Return [X, Y] of the center of cell containing provided text 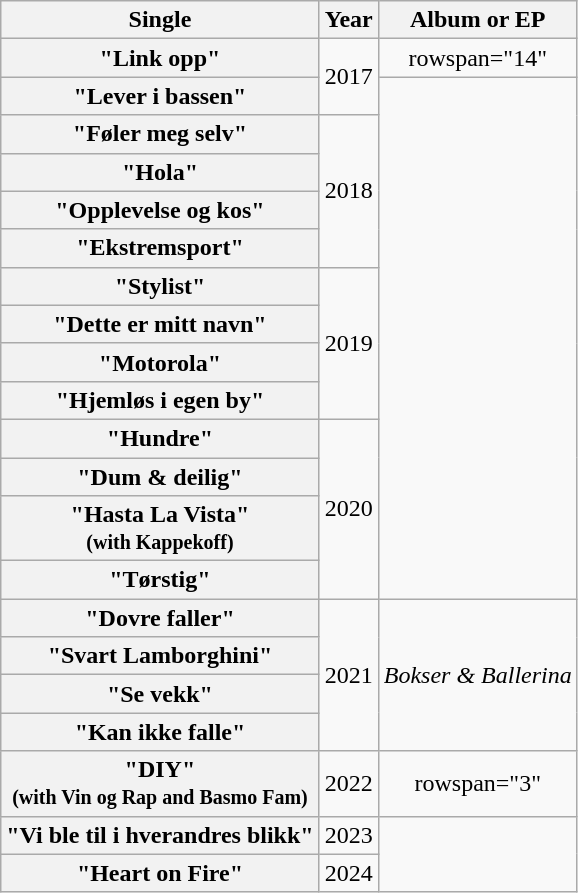
"Se vekk" [160, 694]
2021 [348, 675]
"Hasta La Vista"(with Kappekoff) [160, 528]
"Dette er mitt navn" [160, 324]
Year [348, 20]
"Lever i bassen" [160, 96]
Album or EP [478, 20]
2023 [348, 835]
Bokser & Ballerina [478, 675]
"Tørstig" [160, 580]
2019 [348, 343]
2020 [348, 508]
"Ekstremsport" [160, 248]
"Heart on Fire" [160, 873]
"DIY"(with Vin og Rap and Basmo Fam) [160, 784]
Single [160, 20]
"Dovre faller" [160, 618]
"Hundre" [160, 438]
2024 [348, 873]
"Opplevelse og kos" [160, 210]
"Link opp" [160, 58]
"Føler meg selv" [160, 134]
"Motorola" [160, 362]
rowspan="14" [478, 58]
2022 [348, 784]
"Kan ikke falle" [160, 732]
"Dum & deilig" [160, 477]
"Hjemløs i egen by" [160, 400]
"Svart Lamborghini" [160, 656]
2017 [348, 77]
"Hola" [160, 172]
2018 [348, 191]
"Vi ble til i hverandres blikk" [160, 835]
rowspan="3" [478, 784]
"Stylist" [160, 286]
